Capture the cell that displays the provided text and extract its [X, Y] central coordinate. 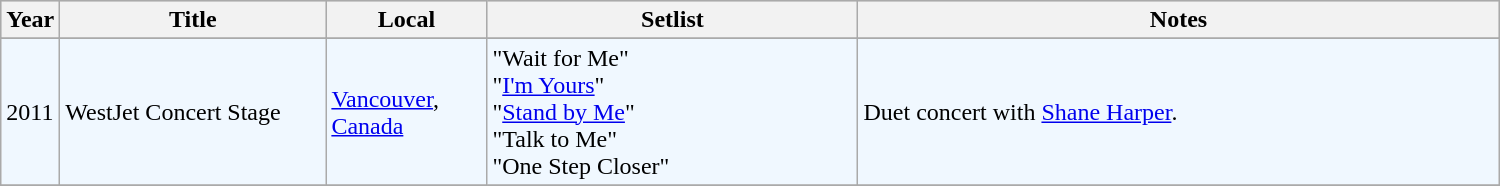
Duet concert with Shane Harper. [1178, 112]
Vancouver, Canada [406, 112]
Title [193, 20]
"Wait for Me""I'm Yours""Stand by Me""Talk to Me" "One Step Closer" [672, 112]
Local [406, 20]
Notes [1178, 20]
2011 [30, 112]
WestJet Concert Stage [193, 112]
Year [30, 20]
Setlist [672, 20]
